Determine the [x, y] coordinate at the center of the cell enclosing the given text.  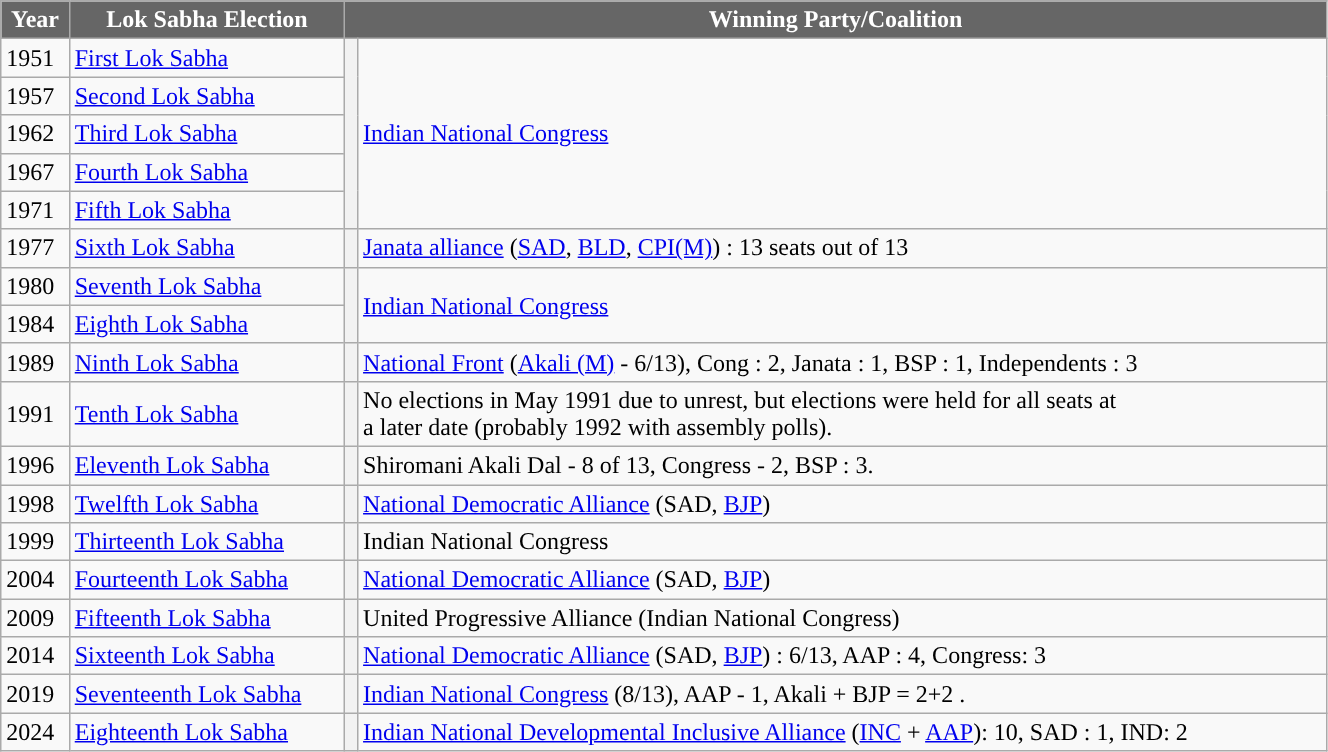
1971 [35, 210]
Fifth Lok Sabha [207, 210]
Ninth Lok Sabha [207, 362]
1980 [35, 286]
2019 [35, 694]
First Lok Sabha [207, 58]
1957 [35, 96]
Third Lok Sabha [207, 134]
2004 [35, 580]
Shiromani Akali Dal - 8 of 13, Congress - 2, BSP : 3. [842, 465]
Eighteenth Lok Sabha [207, 732]
Tenth Lok Sabha [207, 414]
Fifteenth Lok Sabha [207, 618]
2024 [35, 732]
No elections in May 1991 due to unrest, but elections were held for all seats at a later date (probably 1992 with assembly polls). [842, 414]
National Front (Akali (M) - 6/13), Cong : 2, Janata : 1, BSP : 1, Independents : 3 [842, 362]
Thirteenth Lok Sabha [207, 542]
Fourth Lok Sabha [207, 172]
1984 [35, 324]
2009 [35, 618]
1962 [35, 134]
2014 [35, 656]
Janata alliance (SAD, BLD, CPI(M)) : 13 seats out of 13 [842, 248]
Seventeenth Lok Sabha [207, 694]
Eighth Lok Sabha [207, 324]
Lok Sabha Election [207, 20]
1989 [35, 362]
Winning Party/Coalition [836, 20]
1998 [35, 503]
1999 [35, 542]
1977 [35, 248]
National Democratic Alliance (SAD, BJP) : 6/13, AAP : 4, Congress: 3 [842, 656]
1996 [35, 465]
Indian National Developmental Inclusive Alliance (INC + AAP): 10, SAD : 1, IND: 2 [842, 732]
Eleventh Lok Sabha [207, 465]
Sixteenth Lok Sabha [207, 656]
Twelfth Lok Sabha [207, 503]
United Progressive Alliance (Indian National Congress) [842, 618]
Second Lok Sabha [207, 96]
Seventh Lok Sabha [207, 286]
Sixth Lok Sabha [207, 248]
1951 [35, 58]
1991 [35, 414]
Fourteenth Lok Sabha [207, 580]
Year [35, 20]
Indian National Congress (8/13), AAP - 1, Akali + BJP = 2+2 . [842, 694]
1967 [35, 172]
